Return the [x, y] coordinate for the center point of the cell that contains the specified text.  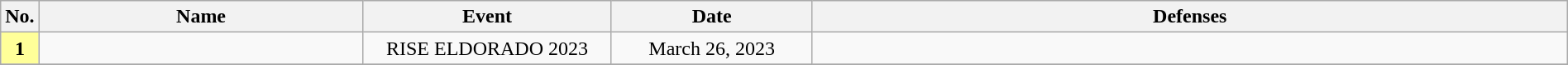
March 26, 2023 [711, 48]
Date [711, 17]
Event [487, 17]
RISE ELDORADO 2023 [487, 48]
Name [201, 17]
Defenses [1189, 17]
No. [20, 17]
1 [20, 48]
